Pinpoint the cell where the given text exists, returning its [x, y] midpoint coordinate. 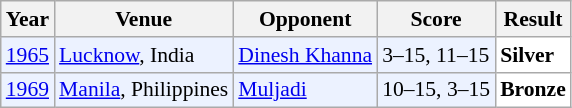
Bronze [533, 90]
Manila, Philippines [144, 90]
1969 [28, 90]
Muljadi [305, 90]
Score [436, 19]
1965 [28, 55]
3–15, 11–15 [436, 55]
Year [28, 19]
Dinesh Khanna [305, 55]
10–15, 3–15 [436, 90]
Venue [144, 19]
Silver [533, 55]
Lucknow, India [144, 55]
Result [533, 19]
Opponent [305, 19]
